Output the (x, y) coordinate of the center of the cell containing the given text.  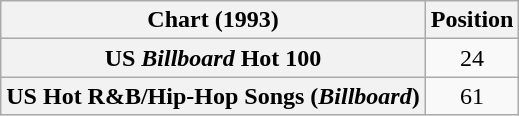
Position (472, 20)
US Hot R&B/Hip-Hop Songs (Billboard) (213, 96)
Chart (1993) (213, 20)
US Billboard Hot 100 (213, 58)
24 (472, 58)
61 (472, 96)
